Detect which cell encompasses the target text, then output its (X, Y) center coordinate. 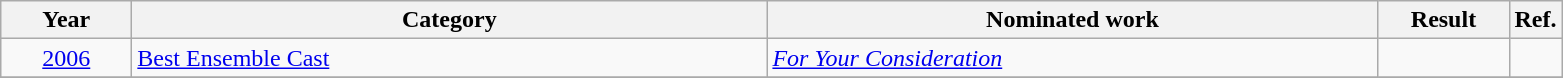
Nominated work (1072, 20)
Result (1444, 20)
Category (450, 20)
Year (66, 20)
2006 (66, 58)
For Your Consideration (1072, 58)
Best Ensemble Cast (450, 58)
Ref. (1536, 20)
